Provide the (X, Y) coordinate of the cell's center where the given text is located.  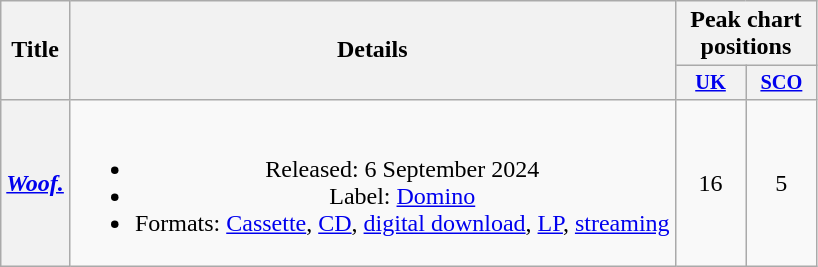
16 (710, 182)
Woof. (36, 182)
UK (710, 83)
5 (782, 182)
Peak chart positions (746, 34)
Title (36, 50)
Details (372, 50)
Released: 6 September 2024Label: DominoFormats: Cassette, CD, digital download, LP, streaming (372, 182)
SCO (782, 83)
